Return (X, Y) of the center of cell containing provided text 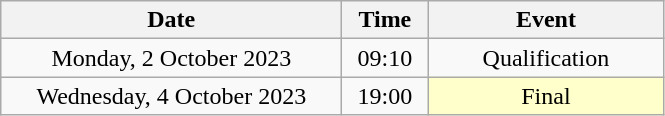
Event (546, 20)
19:00 (385, 96)
Final (546, 96)
Qualification (546, 58)
09:10 (385, 58)
Time (385, 20)
Date (172, 20)
Monday, 2 October 2023 (172, 58)
Wednesday, 4 October 2023 (172, 96)
